Return [x, y] of the center of cell containing provided text 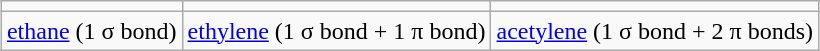
ethane (1 σ bond) [92, 31]
ethylene (1 σ bond + 1 π bond) [336, 31]
acetylene (1 σ bond + 2 π bonds) [655, 31]
